Scan for the cell matching the given text and deliver its (x, y) coordinate at center. 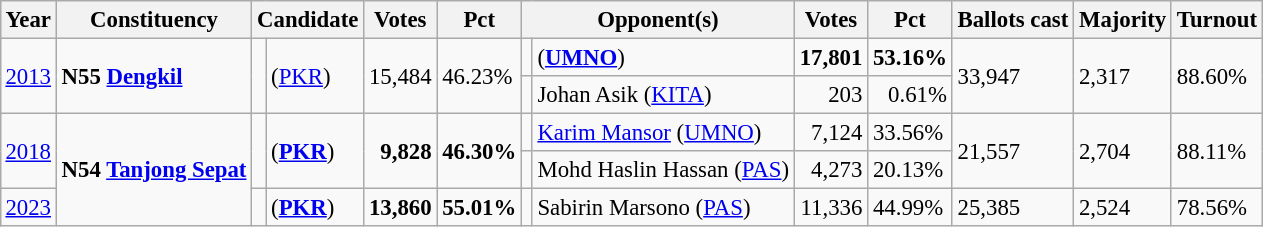
Majority (1123, 20)
25,385 (1012, 208)
Year (28, 20)
2013 (28, 76)
Turnout (1216, 20)
Mohd Haslin Hassan (PAS) (663, 170)
55.01% (480, 208)
Karim Mansor (UMNO) (663, 133)
33.56% (910, 133)
88.11% (1216, 152)
Sabirin Marsono (PAS) (663, 208)
9,828 (400, 152)
46.23% (480, 76)
15,484 (400, 76)
0.61% (910, 95)
Opponent(s) (658, 20)
21,557 (1012, 152)
Constituency (154, 20)
33,947 (1012, 76)
13,860 (400, 208)
4,273 (830, 170)
2,317 (1123, 76)
20.13% (910, 170)
2018 (28, 152)
53.16% (910, 57)
2,524 (1123, 208)
Johan Asik (KITA) (663, 95)
203 (830, 95)
46.30% (480, 152)
88.60% (1216, 76)
N55 Dengkil (154, 76)
Candidate (308, 20)
44.99% (910, 208)
17,801 (830, 57)
11,336 (830, 208)
7,124 (830, 133)
(UMNO) (663, 57)
Ballots cast (1012, 20)
78.56% (1216, 208)
2,704 (1123, 152)
N54 Tanjong Sepat (154, 170)
2023 (28, 208)
